Detect which cell encompasses the target text, then output its [x, y] center coordinate. 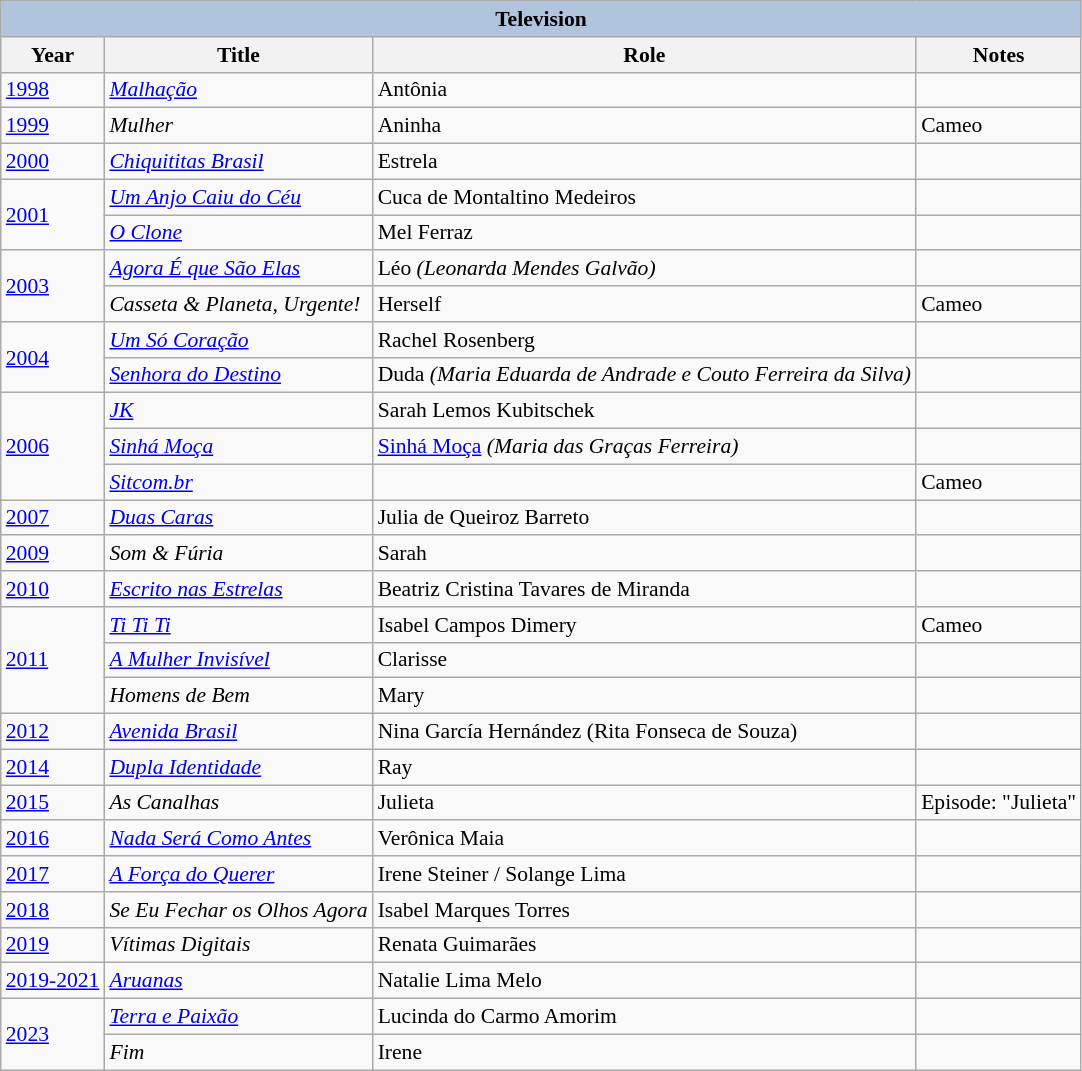
2016 [53, 839]
Beatriz Cristina Tavares de Miranda [645, 589]
Isabel Marques Torres [645, 910]
Ti Ti Ti [238, 625]
Julieta [645, 803]
2006 [53, 446]
Mary [645, 696]
Aninha [645, 126]
Irene [645, 1052]
Sinhá Moça (Maria das Graças Ferreira) [645, 447]
Aruanas [238, 981]
2010 [53, 589]
2004 [53, 358]
Nina García Hernández (Rita Fonseca de Souza) [645, 732]
Cuca de Montaltino Medeiros [645, 197]
Role [645, 55]
Casseta & Planeta, Urgente! [238, 304]
JK [238, 411]
Television [541, 19]
Um Só Coração [238, 340]
Se Eu Fechar os Olhos Agora [238, 910]
2019-2021 [53, 981]
Sarah [645, 554]
2000 [53, 162]
Léo (Leonarda Mendes Galvão) [645, 269]
Terra e Paixão [238, 1017]
Sitcom.br [238, 482]
Rachel Rosenberg [645, 340]
2018 [53, 910]
Malhação [238, 90]
As Canalhas [238, 803]
Homens de Bem [238, 696]
2007 [53, 518]
Fim [238, 1052]
2023 [53, 1034]
Title [238, 55]
Isabel Campos Dimery [645, 625]
Ray [645, 767]
Herself [645, 304]
Antônia [645, 90]
Mel Ferraz [645, 233]
2012 [53, 732]
2014 [53, 767]
2015 [53, 803]
1998 [53, 90]
O Clone [238, 233]
Clarisse [645, 660]
Year [53, 55]
Dupla Identidade [238, 767]
2019 [53, 945]
1999 [53, 126]
Nada Será Como Antes [238, 839]
2009 [53, 554]
Um Anjo Caiu do Céu [238, 197]
2017 [53, 874]
Renata Guimarães [645, 945]
Lucinda do Carmo Amorim [645, 1017]
Natalie Lima Melo [645, 981]
2001 [53, 214]
Duda (Maria Eduarda de Andrade e Couto Ferreira da Silva) [645, 375]
Sinhá Moça [238, 447]
A Mulher Invisível [238, 660]
Julia de Queiroz Barreto [645, 518]
Irene Steiner / Solange Lima [645, 874]
Agora É que São Elas [238, 269]
Senhora do Destino [238, 375]
A Força do Querer [238, 874]
Duas Caras [238, 518]
Estrela [645, 162]
Episode: "Julieta" [998, 803]
Sarah Lemos Kubitschek [645, 411]
Vítimas Digitais [238, 945]
2003 [53, 286]
Escrito nas Estrelas [238, 589]
Som & Fúria [238, 554]
Notes [998, 55]
Mulher [238, 126]
Avenida Brasil [238, 732]
Verônica Maia [645, 839]
Chiquititas Brasil [238, 162]
2011 [53, 660]
